For the text-containing cell, return its midpoint in (x, y) coordinate format. 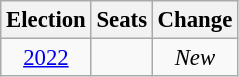
Election (46, 20)
New (194, 58)
Change (194, 20)
2022 (46, 58)
Seats (122, 20)
